Provide the [x, y] coordinate of the cell's center where the given text is located.  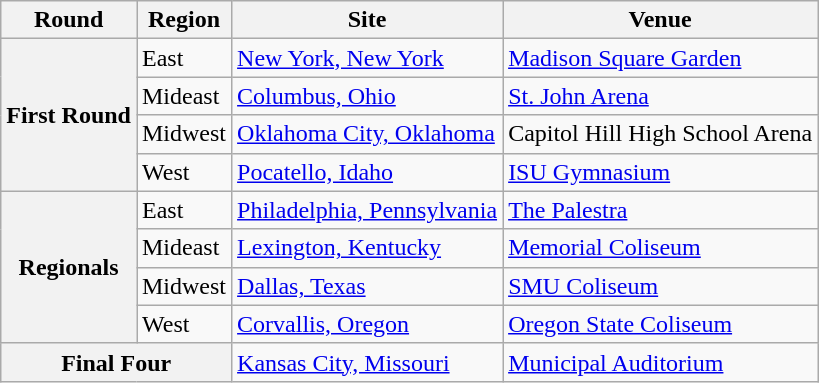
Round [69, 20]
Philadelphia, Pennsylvania [368, 210]
Site [368, 20]
Oklahoma City, Oklahoma [368, 134]
St. John Arena [660, 96]
Columbus, Ohio [368, 96]
The Palestra [660, 210]
Capitol Hill High School Arena [660, 134]
Municipal Auditorium [660, 362]
Final Four [116, 362]
Region [184, 20]
Regionals [69, 267]
Madison Square Garden [660, 58]
Pocatello, Idaho [368, 172]
ISU Gymnasium [660, 172]
Dallas, Texas [368, 286]
Venue [660, 20]
SMU Coliseum [660, 286]
First Round [69, 115]
Memorial Coliseum [660, 248]
New York, New York [368, 58]
Corvallis, Oregon [368, 324]
Kansas City, Missouri [368, 362]
Oregon State Coliseum [660, 324]
Lexington, Kentucky [368, 248]
